Determine the [x, y] coordinate at the center of the cell enclosing the given text.  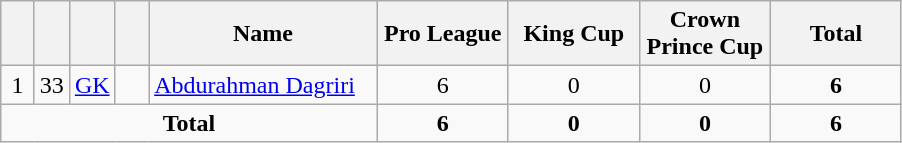
1 [18, 85]
Pro League [442, 34]
Crown Prince Cup [704, 34]
Name [264, 34]
GK [92, 85]
King Cup [574, 34]
33 [52, 85]
Abdurahman Dagriri [264, 85]
